Search for the cell housing the specified text and yield its (X, Y) center coordinate. 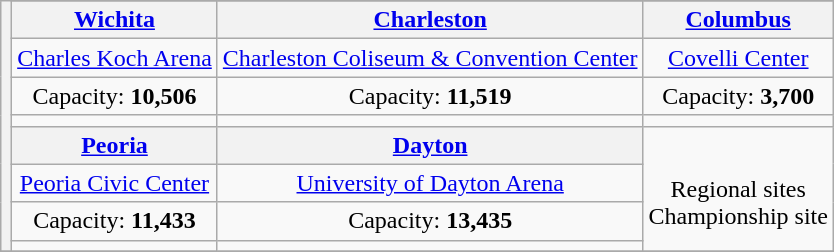
Charleston (430, 20)
Charles Koch Arena (115, 58)
Wichita (115, 20)
Charleston Coliseum & Convention Center (430, 58)
Capacity: 11,433 (115, 221)
Peoria Civic Center (115, 183)
Capacity: 13,435 (430, 221)
Regional sites Championship site (738, 188)
Capacity: 11,519 (430, 96)
Dayton (430, 145)
Capacity: 10,506 (115, 96)
Capacity: 3,700 (738, 96)
Covelli Center (738, 58)
Peoria (115, 145)
Columbus (738, 20)
University of Dayton Arena (430, 183)
